Extract the [x, y] coordinate from the center of the cell holding the provided text.  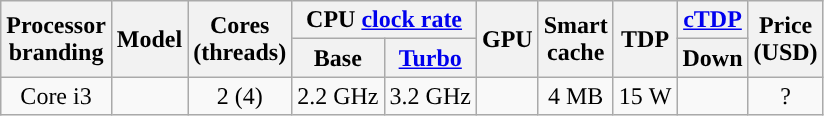
Cores (threads) [240, 39]
15 W [645, 96]
Smart cache [576, 39]
? [786, 96]
cTDP [712, 20]
Turbo [430, 58]
Processor branding [56, 39]
Down [712, 58]
Model [149, 39]
CPU clock rate [384, 20]
2 (4) [240, 96]
Base [338, 58]
3.2 GHz [430, 96]
2.2 GHz [338, 96]
4 MB [576, 96]
Price (USD) [786, 39]
GPU [507, 39]
TDP [645, 39]
Core i3 [56, 96]
